Output the [X, Y] coordinate of the center of the cell containing the given text.  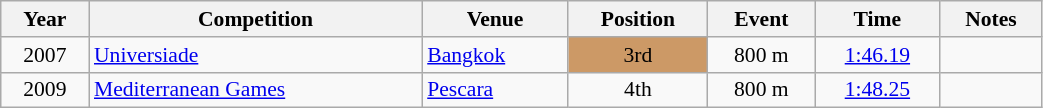
4th [638, 90]
Position [638, 19]
Notes [991, 19]
Time [878, 19]
Venue [495, 19]
2009 [45, 90]
Year [45, 19]
Pescara [495, 90]
Universiade [256, 55]
Mediterranean Games [256, 90]
2007 [45, 55]
Competition [256, 19]
1:46.19 [878, 55]
Bangkok [495, 55]
Event [762, 19]
3rd [638, 55]
1:48.25 [878, 90]
